Return the [x, y] coordinate for the center point of the cell that contains the specified text.  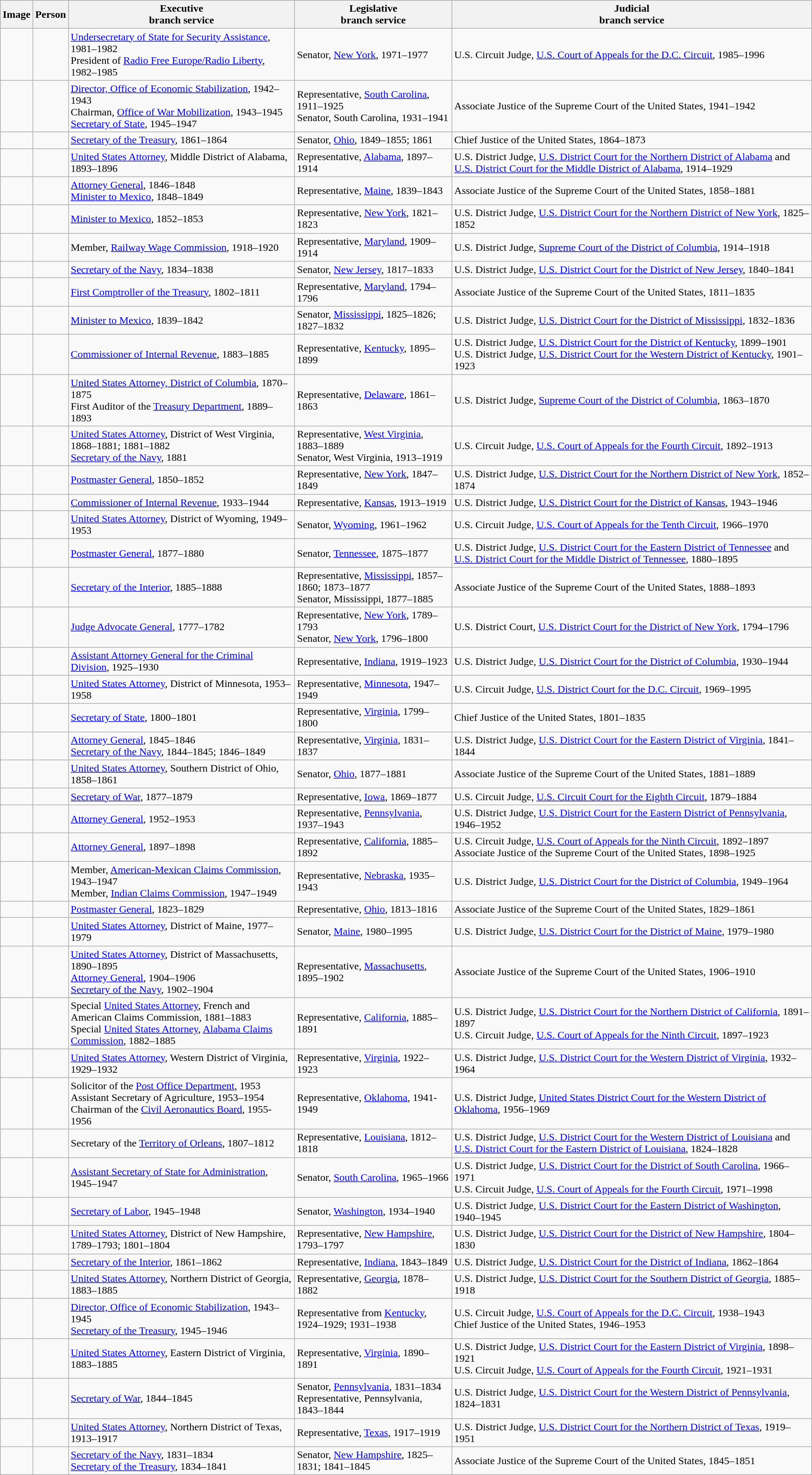
Senator, South Carolina, 1965–1966 [373, 1177]
United States Attorney, Northern District of Georgia, 1883–1885 [182, 1284]
Associate Justice of the Supreme Court of the United States, 1811–1835 [632, 292]
U.S. Circuit Judge, U.S. Court of Appeals for the Ninth Circuit, 1892–1897Associate Justice of the Supreme Court of the United States, 1898–1925 [632, 847]
Representative, Iowa, 1869–1877 [373, 796]
Undersecretary of State for Security Assistance, 1981–1982President of Radio Free Europe/Radio Liberty, 1982–1985 [182, 55]
Senator, Ohio, 1849–1855; 1861 [373, 140]
Representative, Maine, 1839–1843 [373, 191]
Representative, New York, 1821–1823 [373, 219]
U.S. District Judge, U.S. District Court for the District of New Jersey, 1840–1841 [632, 269]
Associate Justice of the Supreme Court of the United States, 1881–1889 [632, 774]
U.S. District Judge, U.S. District Court for the District of Indiana, 1862–1864 [632, 1262]
Special United States Attorney, French and American Claims Commission, 1881–1883Special United States Attorney, Alabama Claims Commission, 1882–1885 [182, 1023]
Secretary of Labor, 1945–1948 [182, 1212]
Person [51, 15]
Judge Advocate General, 1777–1782 [182, 627]
United States Attorney, Southern District of Ohio, 1858–1861 [182, 774]
Associate Justice of the Supreme Court of the United States, 1941–1942 [632, 106]
Attorney General, 1846–1848Minister to Mexico, 1848–1849 [182, 191]
U.S. District Judge, Supreme Court of the District of Columbia, 1863–1870 [632, 400]
Representative, New York, 1789–1793Senator, New York, 1796–1800 [373, 627]
United States Attorney, District of West Virginia, 1868–1881; 1881–1882Secretary of the Navy, 1881 [182, 446]
Commissioner of Internal Revenue, 1933–1944 [182, 503]
U.S. Circuit Judge, U.S. Court of Appeals for the D.C. Circuit, 1938–1943Chief Justice of the United States, 1946–1953 [632, 1318]
Secretary of State, 1800–1801 [182, 718]
Secretary of the Interior, 1885–1888 [182, 587]
Representative, New York, 1847–1849 [373, 480]
Representative, Massachusetts, 1895–1902 [373, 972]
Representative, Nebraska, 1935–1943 [373, 881]
Senator, New Jersey, 1817–1833 [373, 269]
United States Attorney, District of Columbia, 1870–1875First Auditor of the Treasury Department, 1889–1893 [182, 400]
Representative, Kansas, 1913–1919 [373, 503]
Representative, Virginia, 1922–1923 [373, 1063]
Representative, Maryland, 1794–1796 [373, 292]
United States Attorney, District of Wyoming, 1949–1953 [182, 525]
Senator, New York, 1971–1977 [373, 55]
Secretary of the Territory of Orleans, 1807–1812 [182, 1143]
Secretary of the Navy, 1831–1834Secretary of the Treasury, 1834–1841 [182, 1461]
Representative, Kentucky, 1895–1899 [373, 354]
First Comptroller of the Treasury, 1802–1811 [182, 292]
U.S. District Judge, U.S. District Court for the Southern District of Georgia, 1885–1918 [632, 1284]
Senator, Tennessee, 1875–1877 [373, 553]
United States Attorney, Northern District of Texas, 1913–1917 [182, 1432]
United States Attorney, District of Massachusetts, 1890–1895Attorney General, 1904–1906Secretary of the Navy, 1902–1904 [182, 972]
Associate Justice of the Supreme Court of the United States, 1845–1851 [632, 1461]
Representative, Virginia, 1831–1837 [373, 746]
Representative, Virginia, 1799–1800 [373, 718]
Representative, Pennsylvania, 1937–1943 [373, 818]
Solicitor of the Post Office Department, 1953Assistant Secretary of Agriculture, 1953–1954Chairman of the Civil Aeronautics Board, 1955-1956 [182, 1103]
Associate Justice of the Supreme Court of the United States, 1906–1910 [632, 972]
Representative, Georgia, 1878–1882 [373, 1284]
Postmaster General, 1877–1880 [182, 553]
Representative, California, 1885–1891 [373, 1023]
Representative, California, 1885–1892 [373, 847]
U.S. District Judge, U.S. District Court for the Eastern District of Virginia, 1841–1844 [632, 746]
Secretary of the Interior, 1861–1862 [182, 1262]
United States Attorney, Middle District of Alabama, 1893–1896 [182, 162]
U.S. Circuit Judge, U.S. Court of Appeals for the Fourth Circuit, 1892–1913 [632, 446]
U.S. District Judge, Supreme Court of the District of Columbia, 1914–1918 [632, 247]
U.S. Circuit Judge, U.S. District Court for the D.C. Circuit, 1969–1995 [632, 689]
U.S. District Court, U.S. District Court for the District of New York, 1794–1796 [632, 627]
Representative, Ohio, 1813–1816 [373, 910]
Senator, New Hampshire, 1825–1831; 1841–1845 [373, 1461]
Representative, Oklahoma, 1941-1949 [373, 1103]
U.S. District Judge, U.S. District Court for the District of New Hampshire, 1804–1830 [632, 1239]
U.S. District Judge, U.S. District Court for the Eastern District of Pennsylvania, 1946–1952 [632, 818]
United States Attorney, Eastern District of Virginia, 1883–1885 [182, 1358]
Commissioner of Internal Revenue, 1883–1885 [182, 354]
U.S. District Judge, U.S. District Court for the District of Kansas, 1943–1946 [632, 503]
U.S. Circuit Judge, U.S. Court of Appeals for the D.C. Circuit, 1985–1996 [632, 55]
U.S. District Judge, U.S. District Court for the Northern District of New York, 1825–1852 [632, 219]
Representative, Louisiana, 1812–1818 [373, 1143]
Representative, Alabama, 1897–1914 [373, 162]
Representative, Maryland, 1909–1914 [373, 247]
Attorney General, 1897–1898 [182, 847]
Representative, Indiana, 1919–1923 [373, 661]
Associate Justice of the Supreme Court of the United States, 1858–1881 [632, 191]
Associate Justice of the Supreme Court of the United States, 1888–1893 [632, 587]
Representative, Indiana, 1843–1849 [373, 1262]
U.S. District Judge, U.S. District Court for the Eastern District of Washington, 1940–1945 [632, 1212]
Attorney General, 1952–1953 [182, 818]
United States Attorney, District of Minnesota, 1953–1958 [182, 689]
Member, Railway Wage Commission, 1918–1920 [182, 247]
Attorney General, 1845–1846Secretary of the Navy, 1844–1845; 1846–1849 [182, 746]
Senator, Washington, 1934–1940 [373, 1212]
U.S. District Judge, U.S. District Court for the Northern District of New York, 1852–1874 [632, 480]
Secretary of the Treasury, 1861–1864 [182, 140]
Postmaster General, 1850–1852 [182, 480]
United States Attorney, District of Maine, 1977–1979 [182, 932]
Senator, Maine, 1980–1995 [373, 932]
Executivebranch service [182, 15]
Minister to Mexico, 1839–1842 [182, 320]
Associate Justice of the Supreme Court of the United States, 1829–1861 [632, 910]
Secretary of the Navy, 1834–1838 [182, 269]
Assistant Secretary of State for Administration, 1945–1947 [182, 1177]
Chief Justice of the United States, 1801–1835 [632, 718]
Secretary of War, 1877–1879 [182, 796]
Image [16, 15]
U.S. District Judge, United States District Court for the Western District of Oklahoma, 1956–1969 [632, 1103]
Representative, West Virginia, 1883–1889Senator, West Virginia, 1913–1919 [373, 446]
U.S. District Judge, U.S. District Court for the Northern District of Texas, 1919–1951 [632, 1432]
U.S. Circuit Judge, U.S. Circuit Court for the Eighth Circuit, 1879–1884 [632, 796]
United States Attorney, District of New Hampshire, 1789–1793; 1801–1804 [182, 1239]
Representative, New Hampshire, 1793–1797 [373, 1239]
U.S. District Judge, U.S. District Court for the District of Mississippi, 1832–1836 [632, 320]
Representative, Minnesota, 1947–1949 [373, 689]
Chief Justice of the United States, 1864–1873 [632, 140]
Representative, Texas, 1917–1919 [373, 1432]
Senator, Wyoming, 1961–1962 [373, 525]
Member, American-Mexican Claims Commission, 1943–1947Member, Indian Claims Commission, 1947–1949 [182, 881]
United States Attorney, Western District of Virginia, 1929–1932 [182, 1063]
Representative, Virginia, 1890–1891 [373, 1358]
U.S. District Judge, U.S. District Court for the Western District of Pennsylvania, 1824–1831 [632, 1398]
Representative, South Carolina, 1911–1925Senator, South Carolina, 1931–1941 [373, 106]
Senator, Pennsylvania, 1831–1834Representative, Pennsylvania, 1843–1844 [373, 1398]
U.S. District Judge, U.S. District Court for the District of Columbia, 1930–1944 [632, 661]
U.S. District Judge, U.S. District Court for the District of Columbia, 1949–1964 [632, 881]
U.S. District Judge, U.S. District Court for the District of Maine, 1979–1980 [632, 932]
Senator, Mississippi, 1825–1826; 1827–1832 [373, 320]
Legislativebranch service [373, 15]
U.S. Circuit Judge, U.S. Court of Appeals for the Tenth Circuit, 1966–1970 [632, 525]
Assistant Attorney General for the Criminal Division, 1925–1930 [182, 661]
Representative, Delaware, 1861–1863 [373, 400]
U.S. District Judge, U.S. District Court for the Western District of Virginia, 1932–1964 [632, 1063]
Representative from Kentucky, 1924–1929; 1931–1938 [373, 1318]
Director, Office of Economic Stabilization, 1943–1945Secretary of the Treasury, 1945–1946 [182, 1318]
U.S. District Judge, U.S. District Court for the Northern District of Alabama and U.S. District Court for the Middle District of Alabama, 1914–1929 [632, 162]
Representative, Mississippi, 1857–1860; 1873–1877Senator, Mississippi, 1877–1885 [373, 587]
Judicialbranch service [632, 15]
Minister to Mexico, 1852–1853 [182, 219]
Director, Office of Economic Stabilization, 1942–1943Chairman, Office of War Mobilization, 1943–1945Secretary of State, 1945–1947 [182, 106]
Postmaster General, 1823–1829 [182, 910]
Secretary of War, 1844–1845 [182, 1398]
Senator, Ohio, 1877–1881 [373, 774]
